Locate the cell with the specified text and output its [x, y] center coordinate. 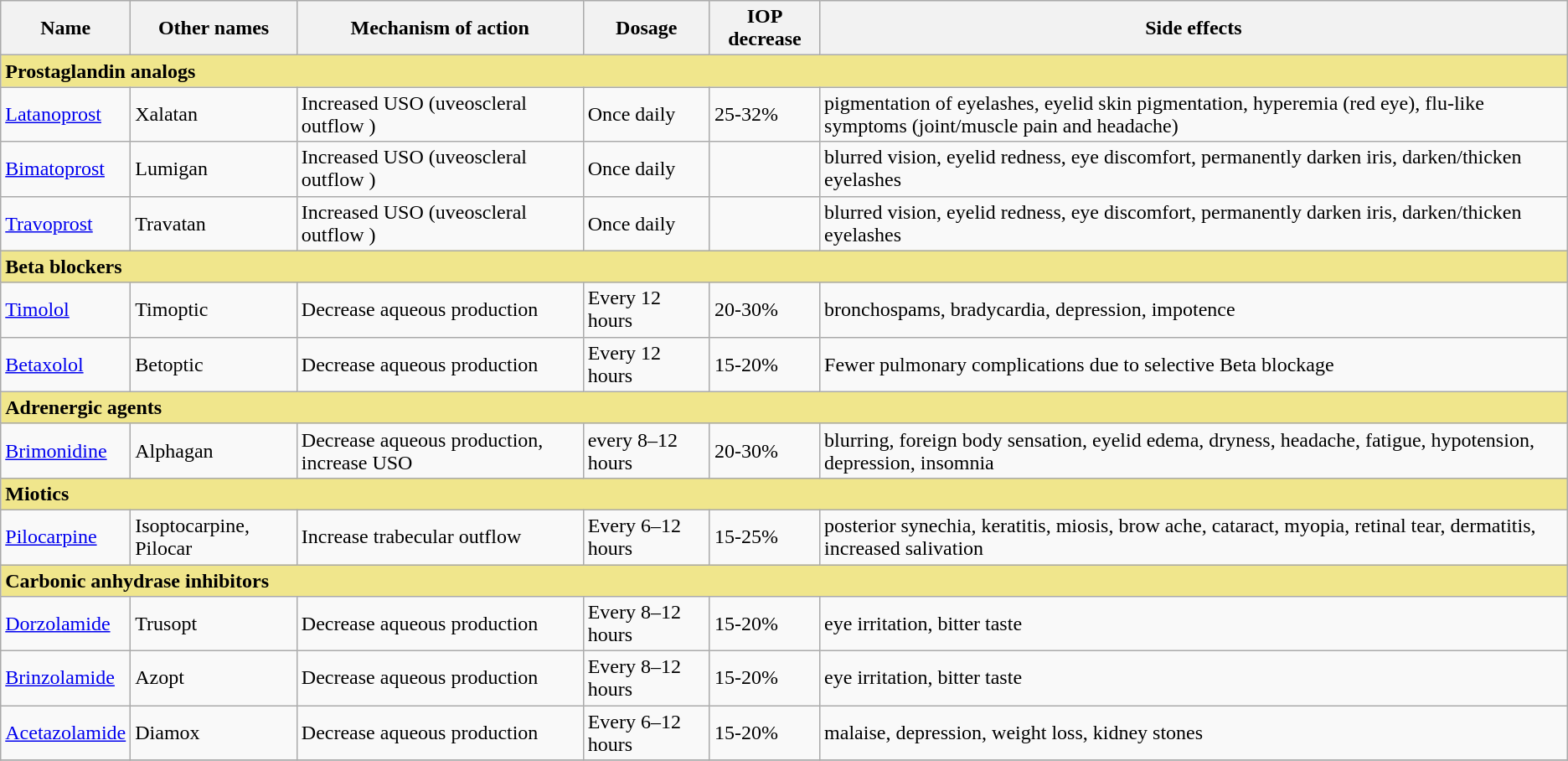
Name [65, 28]
Dorzolamide [65, 624]
Side effects [1194, 28]
Azopt [214, 679]
Carbonic anhydrase inhibitors [784, 581]
Travoprost [65, 223]
Mechanism of action [440, 28]
Diamox [214, 733]
Betoptic [214, 364]
Other names [214, 28]
Increase trabecular outflow [440, 536]
Dosage [647, 28]
15-25% [764, 536]
Betaxolol [65, 364]
IOP decrease [764, 28]
Timoptic [214, 310]
Lumigan [214, 169]
25-32% [764, 114]
Bimatoprost [65, 169]
Acetazolamide [65, 733]
Beta blockers [784, 267]
malaise, depression, weight loss, kidney stones [1194, 733]
every 8–12 hours [647, 451]
Pilocarpine [65, 536]
blurring, foreign body sensation, eyelid edema, dryness, headache, fatigue, hypotension, depression, insomnia [1194, 451]
Latanoprost [65, 114]
Fewer pulmonary complications due to selective Beta blockage [1194, 364]
Xalatan [214, 114]
Brinzolamide [65, 679]
Decrease aqueous production, increase USO [440, 451]
pigmentation of eyelashes, eyelid skin pigmentation, hyperemia (red eye), flu-like symptoms (joint/muscle pain and headache) [1194, 114]
Alphagan [214, 451]
Trusopt [214, 624]
Timolol [65, 310]
Travatan [214, 223]
Brimonidine [65, 451]
Isoptocarpine, Pilocar [214, 536]
posterior synechia, keratitis, miosis, brow ache, cataract, myopia, retinal tear, dermatitis, increased salivation [1194, 536]
Prostaglandin analogs [784, 71]
bronchospams, bradycardia, depression, impotence [1194, 310]
Miotics [784, 494]
Adrenergic agents [784, 407]
